Pinpoint the cell where the given text exists, returning its [X, Y] midpoint coordinate. 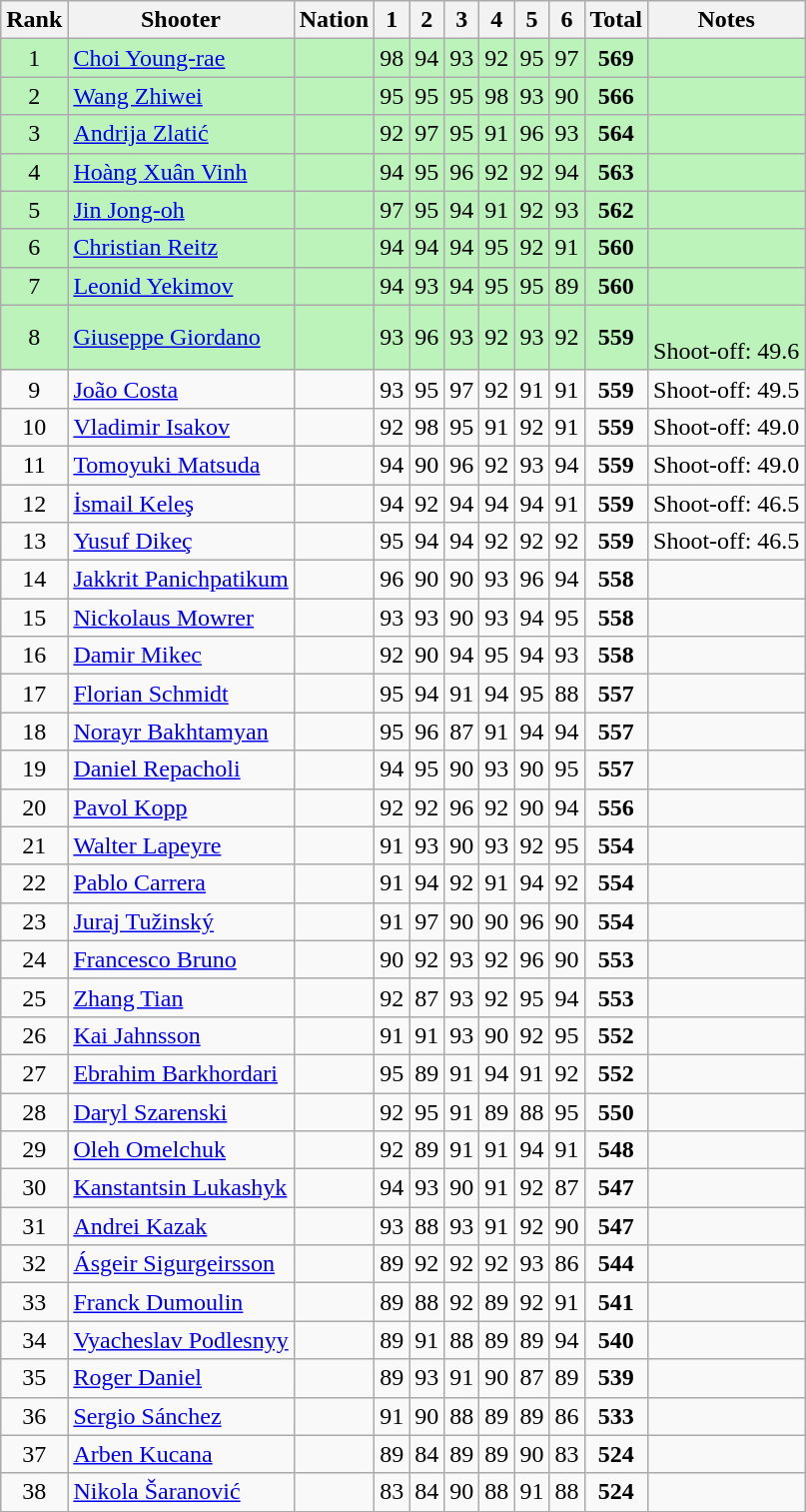
533 [616, 1416]
37 [34, 1454]
Zhang Tian [181, 997]
João Costa [181, 389]
Kanstantsin Lukashyk [181, 1188]
Francesco Bruno [181, 959]
Shoot-off: 49.5 [727, 389]
35 [34, 1378]
26 [34, 1035]
540 [616, 1340]
Vyacheslav Podlesnyy [181, 1340]
17 [34, 694]
Walter Lapeyre [181, 845]
27 [34, 1073]
Notes [727, 20]
Andrei Kazak [181, 1226]
Franck Dumoulin [181, 1302]
İsmail Keleş [181, 503]
Damir Mikec [181, 656]
563 [616, 172]
10 [34, 427]
544 [616, 1264]
33 [34, 1302]
Yusuf Dikeç [181, 542]
Pavol Kopp [181, 807]
Florian Schmidt [181, 694]
569 [616, 58]
Christian Reitz [181, 248]
Ebrahim Barkhordari [181, 1073]
548 [616, 1150]
Tomoyuki Matsuda [181, 465]
18 [34, 732]
Jakkrit Panichpatikum [181, 580]
31 [34, 1226]
34 [34, 1340]
19 [34, 769]
541 [616, 1302]
Nickolaus Mowrer [181, 618]
Daryl Szarenski [181, 1112]
Total [616, 20]
13 [34, 542]
30 [34, 1188]
Norayr Bakhtamyan [181, 732]
Jin Jong-oh [181, 210]
Rank [34, 20]
Andrija Zlatić [181, 134]
Shooter [181, 20]
550 [616, 1112]
Nikola Šaranović [181, 1492]
16 [34, 656]
29 [34, 1150]
Arben Kucana [181, 1454]
20 [34, 807]
Wang Zhiwei [181, 96]
539 [616, 1378]
36 [34, 1416]
9 [34, 389]
28 [34, 1112]
24 [34, 959]
Hoàng Xuân Vinh [181, 172]
32 [34, 1264]
566 [616, 96]
564 [616, 134]
Vladimir Isakov [181, 427]
556 [616, 807]
23 [34, 921]
21 [34, 845]
Ásgeir Sigurgeirsson [181, 1264]
Oleh Omelchuk [181, 1150]
Sergio Sánchez [181, 1416]
38 [34, 1492]
Choi Young-rae [181, 58]
7 [34, 286]
8 [34, 338]
Roger Daniel [181, 1378]
22 [34, 883]
Giuseppe Giordano [181, 338]
562 [616, 210]
Juraj Tužinský [181, 921]
Pablo Carrera [181, 883]
Daniel Repacholi [181, 769]
25 [34, 997]
Leonid Yekimov [181, 286]
Shoot-off: 49.6 [727, 338]
12 [34, 503]
14 [34, 580]
Nation [334, 20]
11 [34, 465]
15 [34, 618]
Kai Jahnsson [181, 1035]
